Determine the (X, Y) coordinate at the center of the cell enclosing the given text.  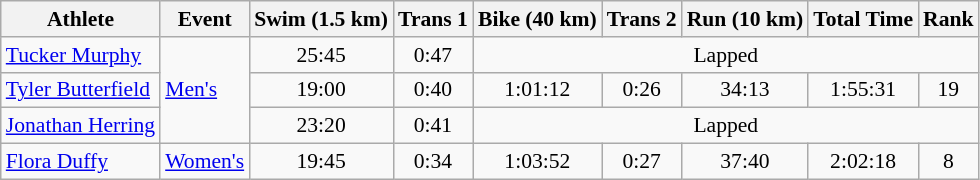
Run (10 km) (745, 19)
19:45 (321, 162)
34:13 (745, 90)
Event (204, 19)
23:20 (321, 126)
0:34 (433, 162)
0:41 (433, 126)
Swim (1.5 km) (321, 19)
Women's (204, 162)
Rank (948, 19)
25:45 (321, 55)
8 (948, 162)
19:00 (321, 90)
0:26 (642, 90)
Bike (40 km) (538, 19)
1:01:12 (538, 90)
2:02:18 (863, 162)
37:40 (745, 162)
0:47 (433, 55)
Flora Duffy (80, 162)
1:55:31 (863, 90)
19 (948, 90)
Trans 1 (433, 19)
Tucker Murphy (80, 55)
Athlete (80, 19)
1:03:52 (538, 162)
Trans 2 (642, 19)
Tyler Butterfield (80, 90)
Jonathan Herring (80, 126)
Men's (204, 90)
0:27 (642, 162)
Total Time (863, 19)
0:40 (433, 90)
